Determine the (X, Y) coordinate at the center of the cell enclosing the given text.  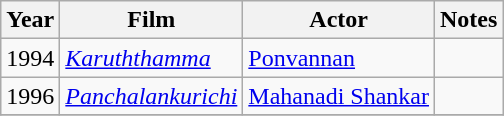
1996 (30, 96)
Mahanadi Shankar (339, 96)
1994 (30, 58)
Film (152, 20)
Ponvannan (339, 58)
Panchalankurichi (152, 96)
Karuththamma (152, 58)
Actor (339, 20)
Notes (469, 20)
Year (30, 20)
